Identify which cell holds the provided text, then report its [x, y] central coordinate. 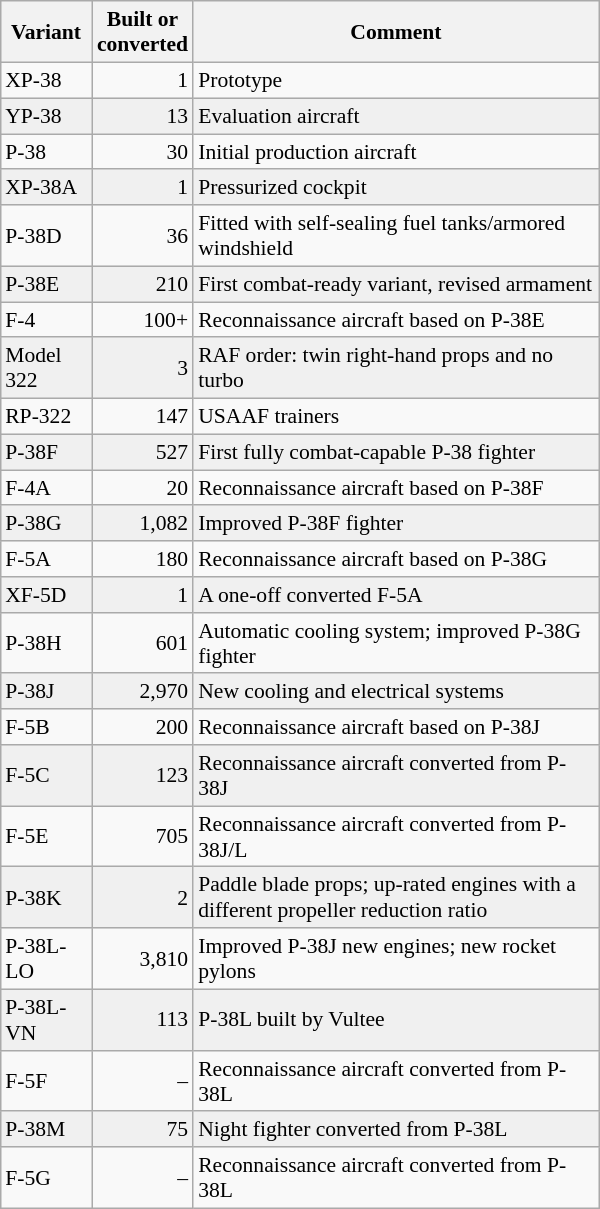
601 [142, 642]
Paddle blade props; up-rated engines with a different propeller reduction ratio [396, 898]
Pressurized cockpit [396, 187]
200 [142, 727]
75 [142, 1129]
113 [142, 1020]
13 [142, 116]
2 [142, 898]
Fitted with self-sealing fuel tanks/armored windshield [396, 236]
Night fighter converted from P-38L [396, 1129]
F-4A [46, 488]
RAF order: twin right-hand props and no turbo [396, 368]
Automatic cooling system; improved P-38G fighter [396, 642]
2,970 [142, 691]
XF-5D [46, 595]
F-5E [46, 836]
Evaluation aircraft [396, 116]
Reconnaissance aircraft based on P-38F [396, 488]
P-38M [46, 1129]
P-38 [46, 152]
Reconnaissance aircraft based on P-38E [396, 320]
P-38G [46, 523]
P-38L-VN [46, 1020]
Variant [46, 32]
180 [142, 559]
Built or converted [142, 32]
P-38D [46, 236]
P-38H [46, 642]
RP-322 [46, 416]
123 [142, 776]
P-38L-LO [46, 958]
YP-38 [46, 116]
F-5G [46, 1178]
F-5A [46, 559]
Reconnaissance aircraft based on P-38J [396, 727]
Initial production aircraft [396, 152]
210 [142, 284]
F-5B [46, 727]
Reconnaissance aircraft based on P-38G [396, 559]
P-38K [46, 898]
F-5F [46, 1080]
Model 322 [46, 368]
3,810 [142, 958]
A one-off converted F-5A [396, 595]
100+ [142, 320]
1,082 [142, 523]
XP-38A [46, 187]
Reconnaissance aircraft converted from P-38J/L [396, 836]
XP-38 [46, 80]
New cooling and electrical systems [396, 691]
First fully combat-capable P-38 fighter [396, 452]
Comment [396, 32]
P-38J [46, 691]
P-38E [46, 284]
36 [142, 236]
Improved P-38J new engines; new rocket pylons [396, 958]
705 [142, 836]
147 [142, 416]
3 [142, 368]
P-38L built by Vultee [396, 1020]
P-38F [46, 452]
527 [142, 452]
Improved P-38F fighter [396, 523]
USAAF trainers [396, 416]
F-5C [46, 776]
Reconnaissance aircraft converted from P-38J [396, 776]
F-4 [46, 320]
First combat-ready variant, revised armament [396, 284]
30 [142, 152]
20 [142, 488]
Prototype [396, 80]
